Determine the (X, Y) coordinate at the center of the cell enclosing the given text.  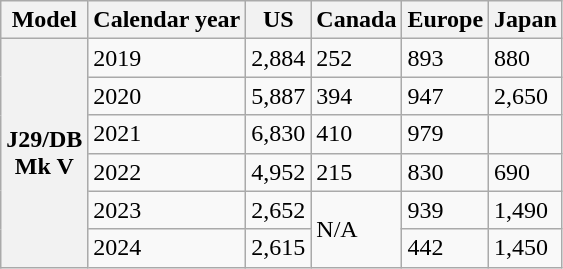
Calendar year (167, 20)
Europe (446, 20)
947 (446, 96)
442 (446, 248)
410 (356, 134)
2022 (167, 172)
2,650 (526, 96)
Canada (356, 20)
5,887 (278, 96)
Model (44, 20)
939 (446, 210)
1,490 (526, 210)
215 (356, 172)
2,615 (278, 248)
252 (356, 58)
US (278, 20)
2024 (167, 248)
690 (526, 172)
6,830 (278, 134)
Japan (526, 20)
1,450 (526, 248)
J29/DBMk V (44, 153)
394 (356, 96)
2,652 (278, 210)
880 (526, 58)
2021 (167, 134)
2019 (167, 58)
2,884 (278, 58)
2023 (167, 210)
N/A (356, 229)
4,952 (278, 172)
830 (446, 172)
979 (446, 134)
2020 (167, 96)
893 (446, 58)
